For the text-containing cell, return its midpoint in (X, Y) coordinate format. 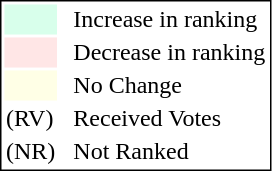
Received Votes (170, 119)
(NR) (30, 151)
Increase in ranking (170, 19)
(RV) (30, 119)
No Change (170, 85)
Decrease in ranking (170, 53)
Not Ranked (170, 151)
